Identify which cell holds the provided text, then report its (x, y) central coordinate. 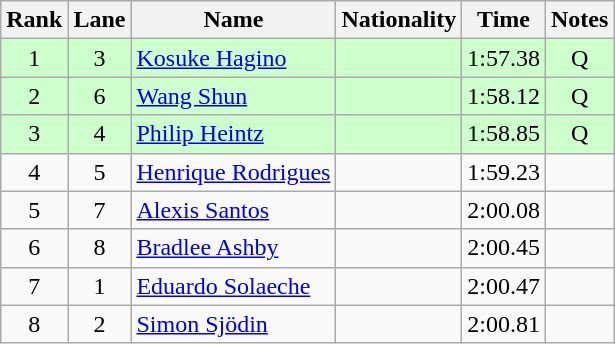
2:00.08 (504, 210)
Time (504, 20)
1:57.38 (504, 58)
1:58.12 (504, 96)
Wang Shun (234, 96)
1:58.85 (504, 134)
Eduardo Solaeche (234, 286)
Rank (34, 20)
Philip Heintz (234, 134)
2:00.45 (504, 248)
2:00.81 (504, 324)
Henrique Rodrigues (234, 172)
1:59.23 (504, 172)
Simon Sjödin (234, 324)
2:00.47 (504, 286)
Alexis Santos (234, 210)
Name (234, 20)
Lane (100, 20)
Notes (579, 20)
Bradlee Ashby (234, 248)
Kosuke Hagino (234, 58)
Nationality (399, 20)
